Identify which cell holds the provided text, then report its (X, Y) central coordinate. 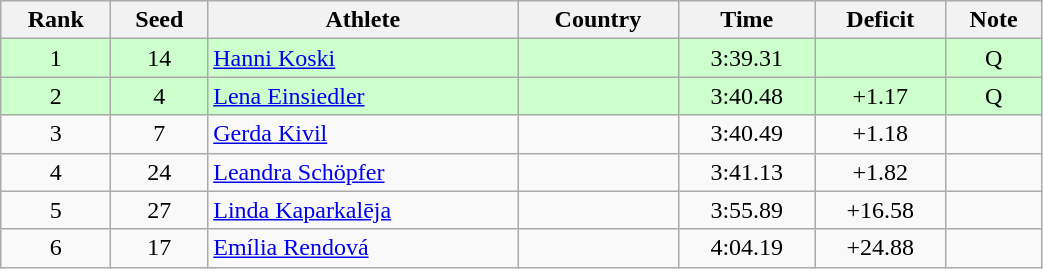
Gerda Kivil (363, 134)
+1.82 (880, 172)
3:55.89 (746, 210)
Leandra Schöpfer (363, 172)
+24.88 (880, 248)
6 (56, 248)
24 (160, 172)
Note (994, 20)
2 (56, 96)
Emília Rendová (363, 248)
+1.17 (880, 96)
14 (160, 58)
7 (160, 134)
3:40.48 (746, 96)
3 (56, 134)
Linda Kaparkalēja (363, 210)
Rank (56, 20)
5 (56, 210)
3:39.31 (746, 58)
17 (160, 248)
Time (746, 20)
4:04.19 (746, 248)
+1.18 (880, 134)
Deficit (880, 20)
27 (160, 210)
+16.58 (880, 210)
1 (56, 58)
Country (598, 20)
3:40.49 (746, 134)
Hanni Koski (363, 58)
Lena Einsiedler (363, 96)
Athlete (363, 20)
Seed (160, 20)
3:41.13 (746, 172)
